Find where the given text appears and provide that cell's center as [X, Y] coordinate. 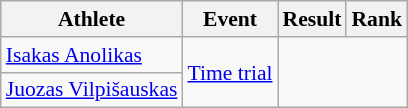
Juozas Vilpišauskas [92, 90]
Isakas Anolikas [92, 55]
Result [312, 19]
Event [230, 19]
Time trial [230, 72]
Rank [376, 19]
Athlete [92, 19]
